Output the (X, Y) coordinate of the center of the cell containing the given text.  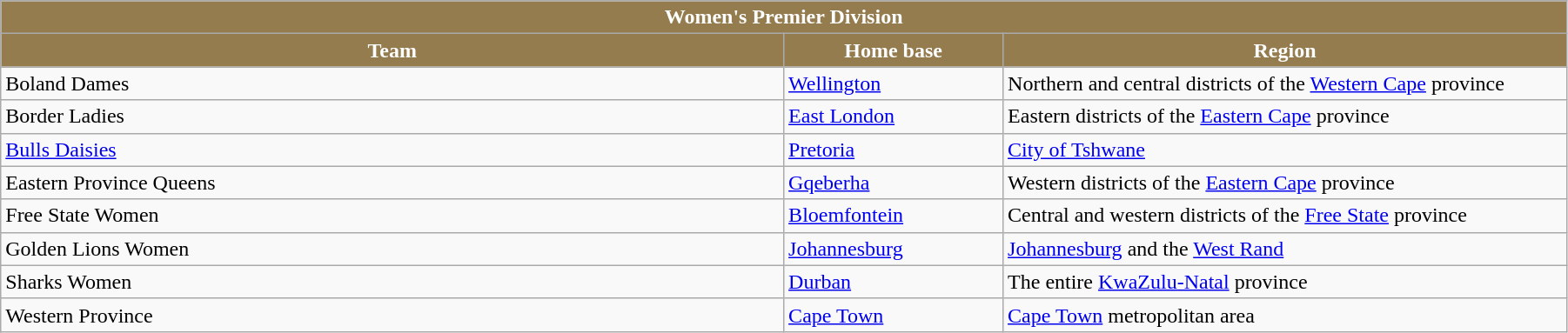
Pretoria (894, 150)
Eastern districts of the Eastern Cape province (1285, 117)
Sharks Women (392, 282)
City of Tshwane (1285, 150)
Bulls Daisies (392, 150)
Central and western districts of the Free State province (1285, 216)
Western districts of the Eastern Cape province (1285, 183)
Bloemfontein (894, 216)
Gqeberha (894, 183)
Johannesburg (894, 249)
Golden Lions Women (392, 249)
The entire KwaZulu-Natal province (1285, 282)
Women's Premier Division (784, 17)
Boland Dames (392, 83)
Eastern Province Queens (392, 183)
Home base (894, 50)
Free State Women (392, 216)
Cape Town (894, 315)
Durban (894, 282)
Border Ladies (392, 117)
Western Province (392, 315)
Team (392, 50)
Northern and central districts of the Western Cape province (1285, 83)
Johannesburg and the West Rand (1285, 249)
Region (1285, 50)
Cape Town metropolitan area (1285, 315)
Wellington (894, 83)
East London (894, 117)
